Pinpoint the cell where the given text exists, returning its (x, y) midpoint coordinate. 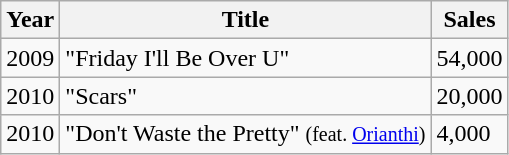
2009 (30, 58)
54,000 (470, 58)
4,000 (470, 134)
Title (246, 20)
"Scars" (246, 96)
Sales (470, 20)
Year (30, 20)
20,000 (470, 96)
"Don't Waste the Pretty" (feat. Orianthi) (246, 134)
"Friday I'll Be Over U" (246, 58)
